Output the [x, y] coordinate of the center of the cell containing the given text.  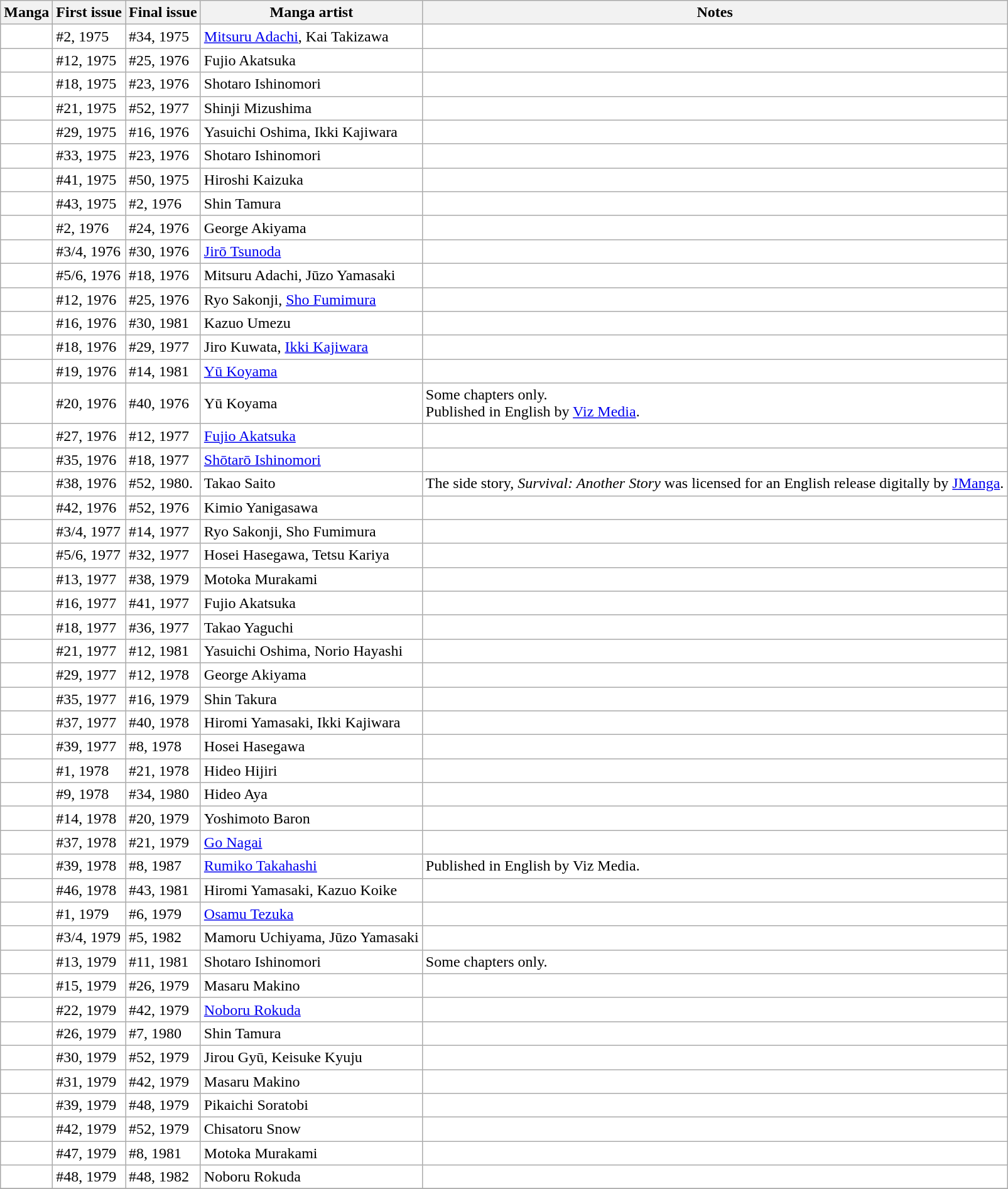
Yasuichi Oshima, Ikki Kajiwara [312, 132]
#8, 1981 [163, 1153]
#9, 1978 [89, 795]
Notes [715, 13]
#50, 1975 [163, 180]
#3/4, 1976 [89, 251]
#2, 1975 [89, 36]
#21, 1975 [89, 108]
#11, 1981 [163, 962]
#21, 1977 [89, 651]
#21, 1979 [163, 842]
#14, 1977 [163, 531]
#41, 1977 [163, 603]
#46, 1978 [89, 890]
#52, 1980. [163, 484]
Hosei Hasegawa [312, 747]
#42, 1976 [89, 508]
Go Nagai [312, 842]
#31, 1979 [89, 1081]
#16, 1977 [89, 603]
Hideo Hijiri [312, 771]
Published in English by Viz Media. [715, 866]
#5/6, 1977 [89, 555]
#12, 1978 [163, 675]
#22, 1979 [89, 1009]
Yoshimoto Baron [312, 818]
#38, 1976 [89, 484]
Manga [26, 13]
#21, 1978 [163, 771]
Mitsuru Adachi, Kai Takizawa [312, 36]
Mitsuru Adachi, Jūzo Yamasaki [312, 275]
#36, 1977 [163, 627]
#47, 1979 [89, 1153]
#1, 1978 [89, 771]
Hosei Hasegawa, Tetsu Kariya [312, 555]
#43, 1981 [163, 890]
#12, 1975 [89, 60]
#35, 1977 [89, 699]
#48, 1982 [163, 1177]
Final issue [163, 13]
#37, 1978 [89, 842]
#30, 1976 [163, 251]
#52, 1977 [163, 108]
Hideo Aya [312, 795]
#12, 1981 [163, 651]
#12, 1976 [89, 300]
#40, 1976 [163, 403]
Hiromi Yamasaki, Kazuo Koike [312, 890]
#39, 1977 [89, 747]
Osamu Tezuka [312, 914]
#8, 1987 [163, 866]
#39, 1978 [89, 866]
Pikaichi Soratobi [312, 1105]
Kimio Yanigasawa [312, 508]
#16, 1979 [163, 699]
Mamoru Uchiyama, Jūzo Yamasaki [312, 938]
Hiromi Yamasaki, Ikki Kajiwara [312, 723]
#39, 1979 [89, 1105]
#18, 1975 [89, 84]
#12, 1977 [163, 436]
#13, 1979 [89, 962]
#20, 1976 [89, 403]
#15, 1979 [89, 985]
#33, 1975 [89, 156]
Chisatoru Snow [312, 1129]
#8, 1978 [163, 747]
#3/4, 1977 [89, 531]
#27, 1976 [89, 436]
#30, 1981 [163, 323]
Kazuo Umezu [312, 323]
Jiro Kuwata, Ikki Kajiwara [312, 347]
#5, 1982 [163, 938]
#3/4, 1979 [89, 938]
#32, 1977 [163, 555]
Hiroshi Kaizuka [312, 180]
#14, 1978 [89, 818]
#19, 1976 [89, 371]
Some chapters only.Published in English by Viz Media. [715, 403]
#34, 1975 [163, 36]
Some chapters only. [715, 962]
#37, 1977 [89, 723]
Manga artist [312, 13]
Jirō Tsunoda [312, 251]
#43, 1975 [89, 204]
#24, 1976 [163, 227]
#29, 1975 [89, 132]
#40, 1978 [163, 723]
#6, 1979 [163, 914]
#52, 1976 [163, 508]
#20, 1979 [163, 818]
#7, 1980 [163, 1033]
Shinji Mizushima [312, 108]
First issue [89, 13]
The side story, Survival: Another Story was licensed for an English release digitally by JManga. [715, 484]
Shin Takura [312, 699]
#13, 1977 [89, 579]
#34, 1980 [163, 795]
#14, 1981 [163, 371]
#38, 1979 [163, 579]
#1, 1979 [89, 914]
#5/6, 1976 [89, 275]
Takao Yaguchi [312, 627]
#41, 1975 [89, 180]
Takao Saito [312, 484]
Shōtarō Ishinomori [312, 460]
Yasuichi Oshima, Norio Hayashi [312, 651]
#35, 1976 [89, 460]
Jirou Gyū, Keisuke Kyuju [312, 1057]
#30, 1979 [89, 1057]
Rumiko Takahashi [312, 866]
